Identify which cell holds the provided text, then report its (x, y) central coordinate. 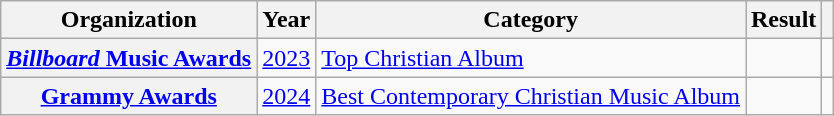
Billboard Music Awards (129, 58)
2023 (286, 58)
Best Contemporary Christian Music Album (531, 96)
Grammy Awards (129, 96)
Result (784, 20)
Organization (129, 20)
2024 (286, 96)
Top Christian Album (531, 58)
Category (531, 20)
Year (286, 20)
